From the cell containing the given text, extract its center point as (X, Y) coordinate. 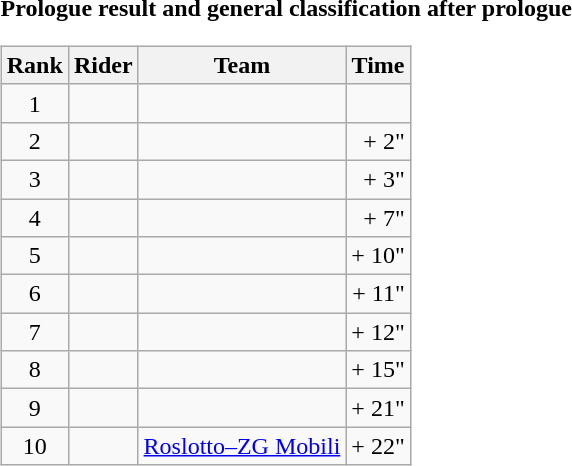
+ 21" (378, 408)
Roslotto–ZG Mobili (242, 446)
3 (34, 179)
Team (242, 65)
+ 10" (378, 256)
2 (34, 141)
+ 2" (378, 141)
10 (34, 446)
Rider (103, 65)
+ 12" (378, 332)
6 (34, 294)
9 (34, 408)
4 (34, 217)
+ 11" (378, 294)
+ 3" (378, 179)
+ 7" (378, 217)
Rank (34, 65)
Time (378, 65)
7 (34, 332)
+ 15" (378, 370)
5 (34, 256)
1 (34, 103)
8 (34, 370)
+ 22" (378, 446)
